From the cell containing the given text, extract its center point as (X, Y) coordinate. 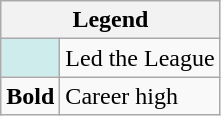
Legend (110, 20)
Led the League (140, 58)
Career high (140, 96)
Bold (30, 96)
